Return (x, y) of the center of cell containing provided text 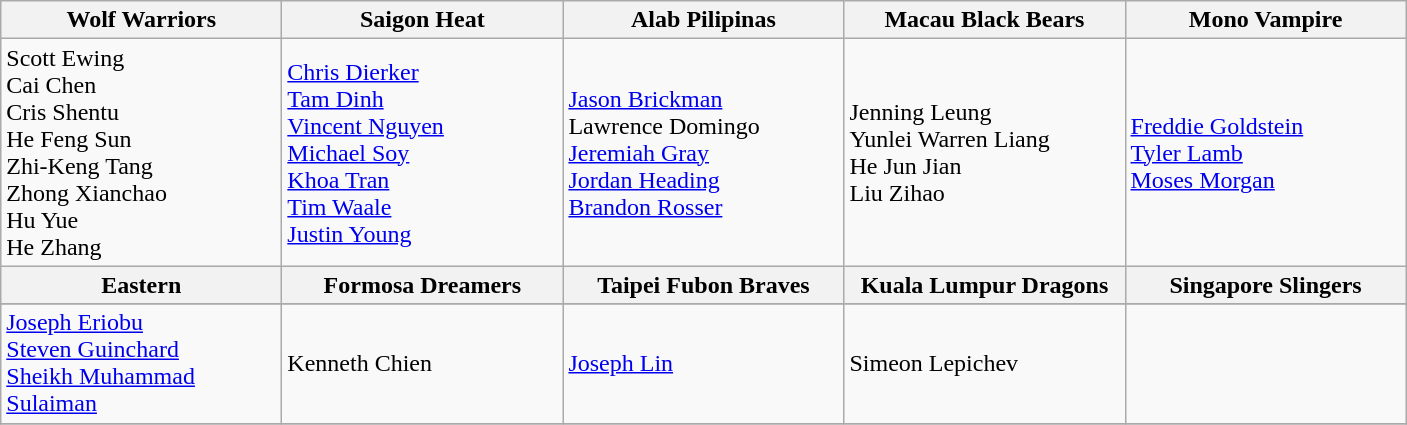
Simeon Lepichev (984, 364)
Formosa Dreamers (422, 285)
Joseph Eriobu Steven Guinchard Sheikh Muhammad Sulaiman (142, 364)
Kuala Lumpur Dragons (984, 285)
Jason Brickman Lawrence Domingo Jeremiah Gray Jordan Heading Brandon Rosser (704, 152)
Macau Black Bears (984, 20)
Singapore Slingers (1266, 285)
Scott Ewing Cai Chen Cris Shentu He Feng Sun Zhi-Keng Tang Zhong Xianchao Hu Yue He Zhang (142, 152)
Wolf Warriors (142, 20)
Freddie Goldstein Tyler Lamb Moses Morgan (1266, 152)
Kenneth Chien (422, 364)
Saigon Heat (422, 20)
Mono Vampire (1266, 20)
Chris Dierker Tam Dinh Vincent Nguyen Michael Soy Khoa Tran Tim Waale Justin Young (422, 152)
Joseph Lin (704, 364)
Jenning Leung Yunlei Warren Liang He Jun Jian Liu Zihao (984, 152)
Eastern (142, 285)
Alab Pilipinas (704, 20)
Taipei Fubon Braves (704, 285)
